Return the [X, Y] coordinate for the center point of the cell that contains the specified text.  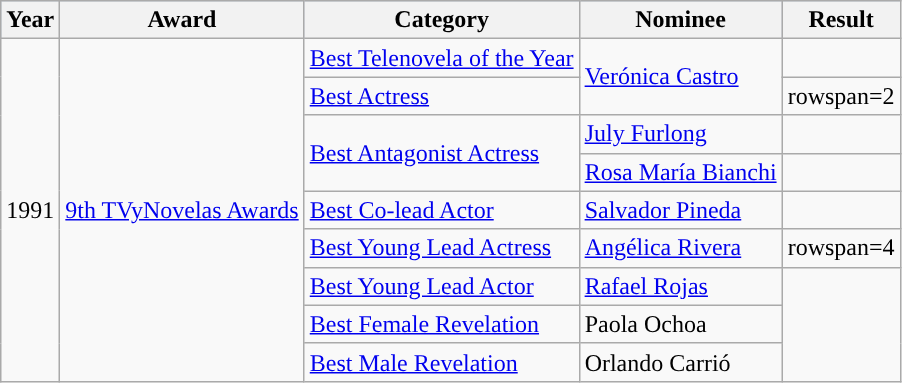
Best Telenovela of the Year [442, 58]
July Furlong [680, 134]
Best Young Lead Actress [442, 248]
Result [841, 20]
Rafael Rojas [680, 286]
Paola Ochoa [680, 324]
rowspan=4 [841, 248]
Best Actress [442, 96]
Orlando Carrió [680, 362]
Best Antagonist Actress [442, 153]
Rosa María Bianchi [680, 172]
Category [442, 20]
Salvador Pineda [680, 210]
rowspan=2 [841, 96]
9th TVyNovelas Awards [182, 210]
Best Male Revelation [442, 362]
1991 [30, 210]
Best Young Lead Actor [442, 286]
Award [182, 20]
Angélica Rivera [680, 248]
Nominee [680, 20]
Verónica Castro [680, 77]
Best Female Revelation [442, 324]
Year [30, 20]
Best Co-lead Actor [442, 210]
